Extract the [X, Y] coordinate from the center of the cell holding the provided text.  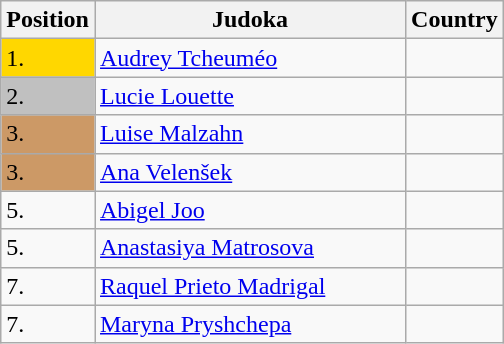
Lucie Louette [250, 96]
Maryna Pryshchepa [250, 324]
Anastasiya Matrosova [250, 248]
Raquel Prieto Madrigal [250, 286]
Country [455, 20]
Luise Malzahn [250, 134]
Audrey Tcheuméo [250, 58]
Ana Velenšek [250, 172]
1. [48, 58]
2. [48, 96]
Position [48, 20]
Judoka [250, 20]
Abigel Joo [250, 210]
